Locate the cell with the specified text and output its [X, Y] center coordinate. 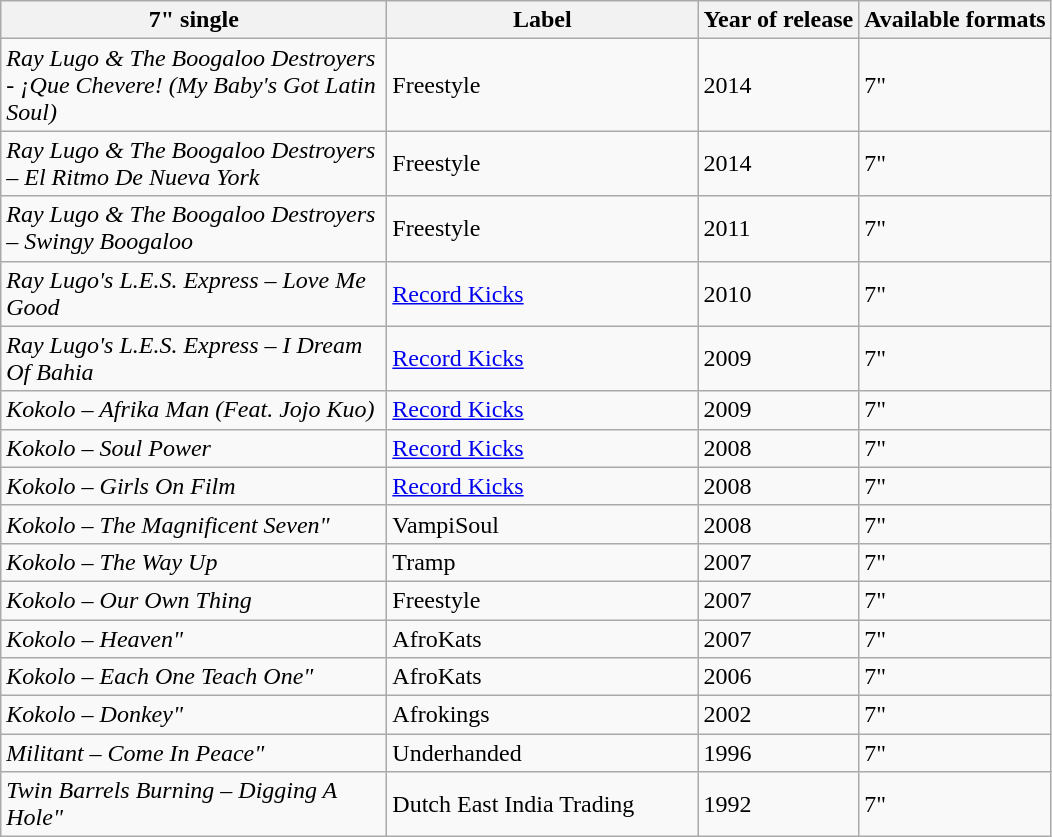
2011 [778, 228]
Available formats [956, 20]
Kokolo – Girls On Film [194, 486]
Militant – Come In Peace" [194, 753]
Year of release [778, 20]
Afrokings [542, 715]
2006 [778, 677]
1996 [778, 753]
Kokolo – Our Own Thing [194, 600]
Tramp [542, 562]
1992 [778, 804]
Ray Lugo's L.E.S. Express – Love Me Good [194, 294]
Kokolo – Donkey" [194, 715]
Kokolo – Afrika Man (Feat. Jojo Kuo) [194, 410]
Ray Lugo & The Boogaloo Destroyers – El Ritmo De Nueva York [194, 164]
7" single [194, 20]
2002 [778, 715]
Underhanded [542, 753]
Twin Barrels Burning – Digging A Hole" [194, 804]
Kokolo – Each One Teach One" [194, 677]
Dutch East India Trading [542, 804]
Ray Lugo & The Boogaloo Destroyers – Swingy Boogaloo [194, 228]
Ray Lugo & The Boogaloo Destroyers - ¡Que Chevere! (My Baby's Got Latin Soul) [194, 85]
Kokolo – Soul Power [194, 448]
Kokolo – Heaven" [194, 639]
Kokolo – The Magnificent Seven" [194, 524]
Label [542, 20]
Ray Lugo's L.E.S. Express – I Dream Of Bahia [194, 358]
2010 [778, 294]
Kokolo – The Way Up [194, 562]
VampiSoul [542, 524]
